Pinpoint the cell where the given text exists, returning its [X, Y] midpoint coordinate. 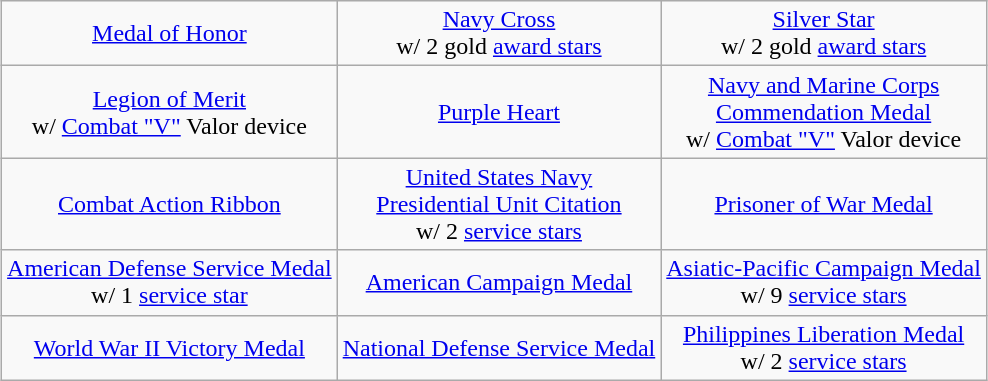
Navy and Marine CorpsCommendation Medalw/ Combat "V" Valor device [824, 112]
National Defense Service Medal [499, 348]
Purple Heart [499, 112]
United States NavyPresidential Unit Citationw/ 2 service stars [499, 204]
Medal of Honor [170, 34]
Silver Starw/ 2 gold award stars [824, 34]
Prisoner of War Medal [824, 204]
American Defense Service Medalw/ 1 service star [170, 282]
Legion of Meritw/ Combat "V" Valor device [170, 112]
Asiatic-Pacific Campaign Medalw/ 9 service stars [824, 282]
American Campaign Medal [499, 282]
World War II Victory Medal [170, 348]
Combat Action Ribbon [170, 204]
Philippines Liberation Medalw/ 2 service stars [824, 348]
Navy Crossw/ 2 gold award stars [499, 34]
